Return (X, Y) of the center of cell containing provided text 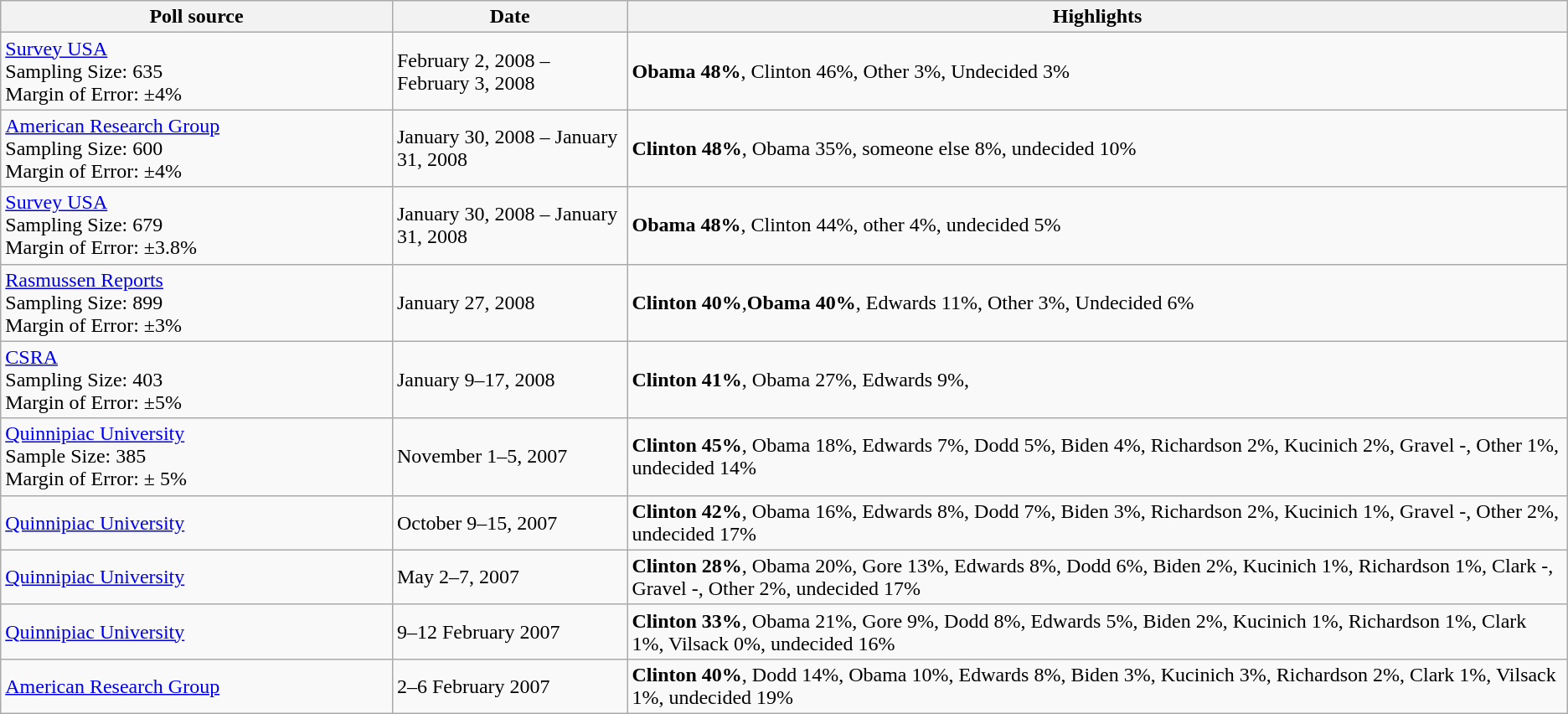
Clinton 40%,Obama 40%, Edwards 11%, Other 3%, Undecided 6% (1097, 303)
January 27, 2008 (509, 303)
Clinton 45%, Obama 18%, Edwards 7%, Dodd 5%, Biden 4%, Richardson 2%, Kucinich 2%, Gravel -, Other 1%, undecided 14% (1097, 457)
Obama 48%, Clinton 44%, other 4%, undecided 5% (1097, 225)
Date (509, 17)
Rasmussen ReportsSampling Size: 899 Margin of Error: ±3% (197, 303)
Highlights (1097, 17)
January 9–17, 2008 (509, 380)
October 9–15, 2007 (509, 523)
9–12 February 2007 (509, 632)
2–6 February 2007 (509, 686)
Survey USASampling Size: 679 Margin of Error: ±3.8% (197, 225)
Clinton 33%, Obama 21%, Gore 9%, Dodd 8%, Edwards 5%, Biden 2%, Kucinich 1%, Richardson 1%, Clark 1%, Vilsack 0%, undecided 16% (1097, 632)
CSRASampling Size: 403 Margin of Error: ±5% (197, 380)
February 2, 2008 – February 3, 2008 (509, 71)
Poll source (197, 17)
Quinnipiac UniversitySample Size: 385 Margin of Error: ± 5% (197, 457)
Obama 48%, Clinton 46%, Other 3%, Undecided 3% (1097, 71)
Clinton 40%, Dodd 14%, Obama 10%, Edwards 8%, Biden 3%, Kucinich 3%, Richardson 2%, Clark 1%, Vilsack 1%, undecided 19% (1097, 686)
Clinton 42%, Obama 16%, Edwards 8%, Dodd 7%, Biden 3%, Richardson 2%, Kucinich 1%, Gravel -, Other 2%, undecided 17% (1097, 523)
American Research Group (197, 686)
November 1–5, 2007 (509, 457)
Clinton 41%, Obama 27%, Edwards 9%, (1097, 380)
Survey USASampling Size: 635 Margin of Error: ±4% (197, 71)
Clinton 28%, Obama 20%, Gore 13%, Edwards 8%, Dodd 6%, Biden 2%, Kucinich 1%, Richardson 1%, Clark -, Gravel -, Other 2%, undecided 17% (1097, 577)
May 2–7, 2007 (509, 577)
Clinton 48%, Obama 35%, someone else 8%, undecided 10% (1097, 148)
American Research GroupSampling Size: 600 Margin of Error: ±4% (197, 148)
